Pinpoint the cell where the given text exists, returning its [x, y] midpoint coordinate. 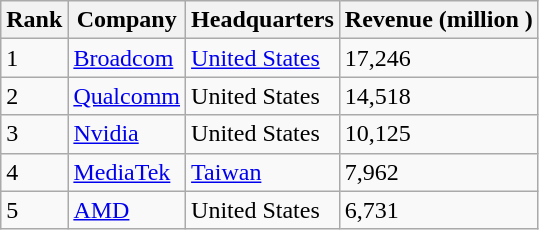
1 [34, 58]
Nvidia [127, 134]
Rank [34, 20]
Revenue (million ) [438, 20]
7,962 [438, 172]
4 [34, 172]
17,246 [438, 58]
10,125 [438, 134]
MediaTek [127, 172]
Company [127, 20]
14,518 [438, 96]
6,731 [438, 210]
Headquarters [263, 20]
AMD [127, 210]
2 [34, 96]
3 [34, 134]
Broadcom [127, 58]
Taiwan [263, 172]
Qualcomm [127, 96]
5 [34, 210]
